Find where the given text appears and provide that cell's center as [x, y] coordinate. 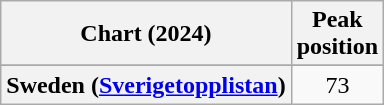
Peakposition [337, 34]
Sweden (Sverigetopplistan) [146, 85]
73 [337, 85]
Chart (2024) [146, 34]
